Output the (x, y) coordinate of the center of the cell containing the given text.  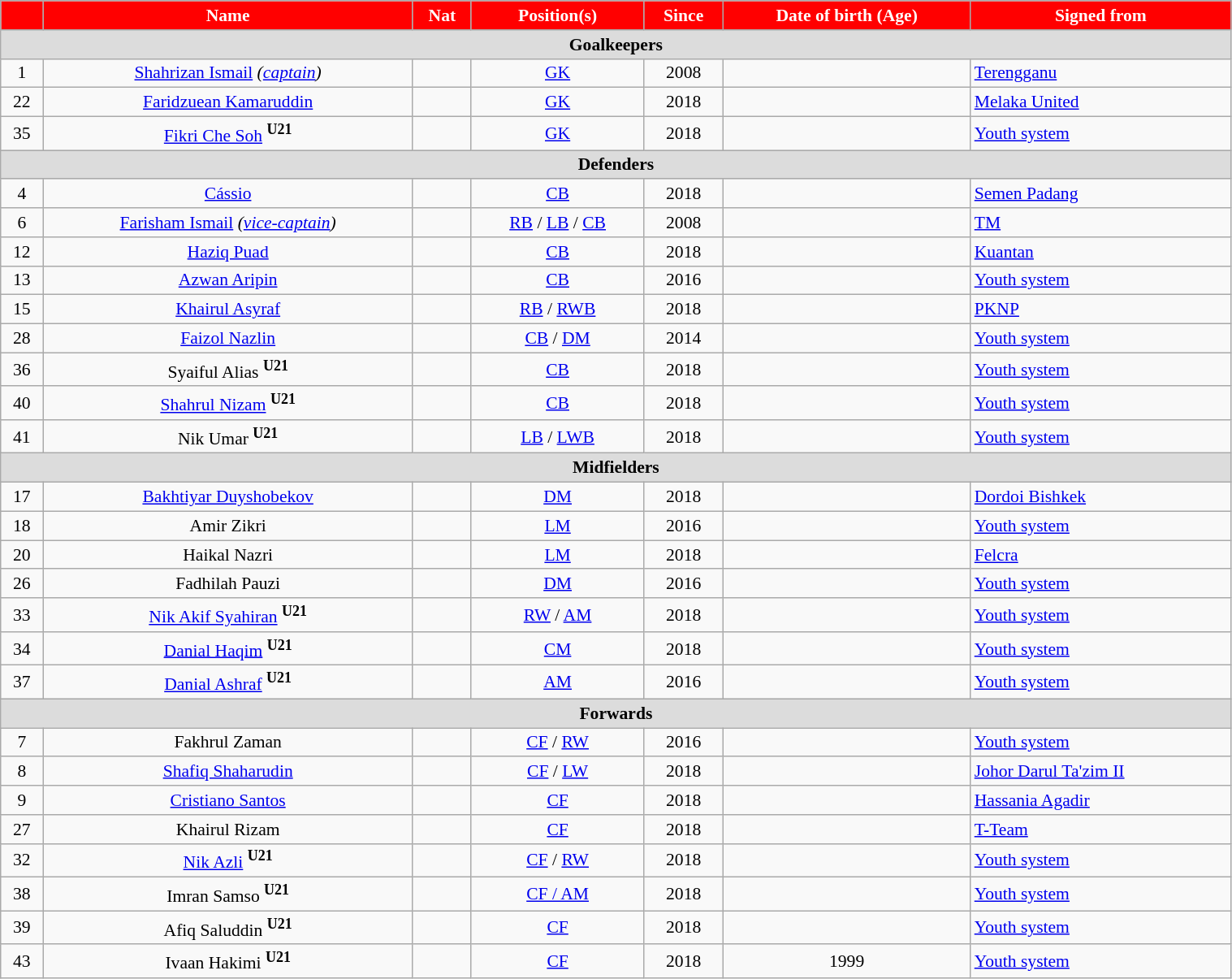
39 (22, 928)
CF / AM (557, 894)
Haikal Nazri (227, 555)
Name (227, 15)
Melaka United (1101, 102)
Cristiano Santos (227, 800)
Shafiq Shaharudin (227, 772)
T-Team (1101, 830)
Syaiful Alias U21 (227, 369)
Imran Samso U21 (227, 894)
18 (22, 526)
Danial Ashraf U21 (227, 682)
13 (22, 280)
15 (22, 310)
CF / LW (557, 772)
32 (22, 861)
34 (22, 648)
12 (22, 252)
TM (1101, 223)
Shahrul Nizam U21 (227, 403)
Bakhtiyar Duyshobekov (227, 497)
37 (22, 682)
PKNP (1101, 310)
Fadhilah Pauzi (227, 584)
1 (22, 73)
Kuantan (1101, 252)
33 (22, 614)
7 (22, 743)
Date of birth (Age) (847, 15)
Nik Azli U21 (227, 861)
AM (557, 682)
Farisham Ismail (vice-captain) (227, 223)
22 (22, 102)
9 (22, 800)
Forwards (616, 713)
20 (22, 555)
CB / DM (557, 339)
40 (22, 403)
26 (22, 584)
43 (22, 960)
Signed from (1101, 15)
Nik Akif Syahiran U21 (227, 614)
Position(s) (557, 15)
Dordoi Bishkek (1101, 497)
Nik Umar U21 (227, 437)
28 (22, 339)
Khairul Asyraf (227, 310)
RW / AM (557, 614)
36 (22, 369)
Cássio (227, 194)
4 (22, 194)
2014 (684, 339)
35 (22, 133)
Nat (442, 15)
Azwan Aripin (227, 280)
38 (22, 894)
Defenders (616, 165)
Goalkeepers (616, 45)
RB / RWB (557, 310)
CM (557, 648)
41 (22, 437)
Semen Padang (1101, 194)
Haziq Puad (227, 252)
27 (22, 830)
Faizol Nazlin (227, 339)
6 (22, 223)
Afiq Saluddin U21 (227, 928)
17 (22, 497)
Khairul Rizam (227, 830)
Johor Darul Ta'zim II (1101, 772)
Danial Haqim U21 (227, 648)
Since (684, 15)
LB / LWB (557, 437)
Hassania Agadir (1101, 800)
Amir Zikri (227, 526)
8 (22, 772)
Faridzuean Kamaruddin (227, 102)
Terengganu (1101, 73)
Felcra (1101, 555)
Fakhrul Zaman (227, 743)
1999 (847, 960)
Midfielders (616, 468)
Shahrizan Ismail (captain) (227, 73)
Fikri Che Soh U21 (227, 133)
RB / LB / CB (557, 223)
Ivaan Hakimi U21 (227, 960)
